Capture the cell that displays the provided text and extract its (x, y) central coordinate. 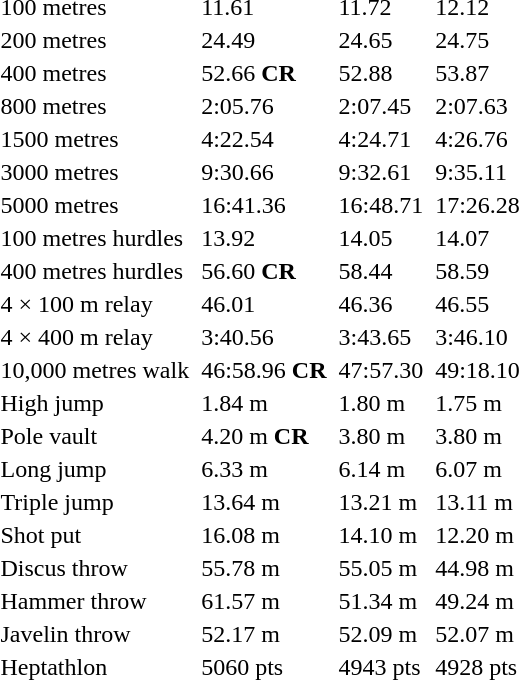
2:07.45 (381, 106)
4:22.54 (264, 139)
4:24.71 (381, 139)
3:40.56 (264, 337)
52.88 (381, 73)
9:30.66 (264, 172)
2:05.76 (264, 106)
16:41.36 (264, 205)
52.66 CR (264, 73)
46.36 (381, 304)
14.05 (381, 238)
58.44 (381, 271)
55.05 m (381, 568)
16:48.71 (381, 205)
52.09 m (381, 634)
1.84 m (264, 403)
13.64 m (264, 502)
24.49 (264, 40)
6.33 m (264, 469)
13.21 m (381, 502)
16.08 m (264, 535)
52.17 m (264, 634)
46:58.96 CR (264, 370)
24.65 (381, 40)
9:32.61 (381, 172)
1.80 m (381, 403)
14.10 m (381, 535)
3:43.65 (381, 337)
4.20 m CR (264, 436)
3.80 m (381, 436)
61.57 m (264, 601)
51.34 m (381, 601)
6.14 m (381, 469)
13.92 (264, 238)
56.60 CR (264, 271)
47:57.30 (381, 370)
55.78 m (264, 568)
46.01 (264, 304)
